For the text-containing cell, return its midpoint in (x, y) coordinate format. 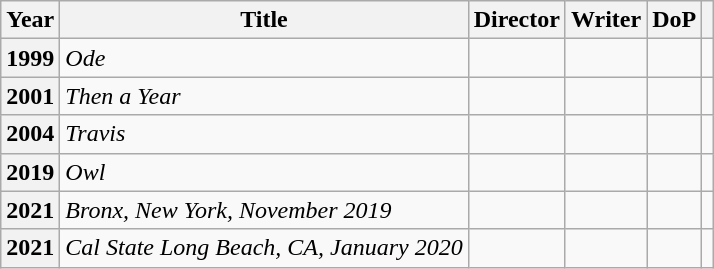
Then a Year (264, 96)
Writer (606, 20)
DoP (674, 20)
Director (516, 20)
Owl (264, 172)
Bronx, New York, November 2019 (264, 210)
Title (264, 20)
Travis (264, 134)
2001 (30, 96)
Cal State Long Beach, CA, January 2020 (264, 248)
2019 (30, 172)
Year (30, 20)
2004 (30, 134)
1999 (30, 58)
Ode (264, 58)
